Provide the (x, y) coordinate of the cell's center where the given text is located.  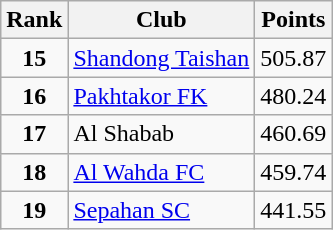
505.87 (294, 58)
Pakhtakor FK (162, 96)
Sepahan SC (162, 210)
460.69 (294, 134)
Points (294, 20)
18 (34, 172)
15 (34, 58)
19 (34, 210)
441.55 (294, 210)
459.74 (294, 172)
Al Wahda FC (162, 172)
Rank (34, 20)
Club (162, 20)
Shandong Taishan (162, 58)
Al Shabab (162, 134)
480.24 (294, 96)
16 (34, 96)
17 (34, 134)
